Pinpoint the cell where the given text exists, returning its (x, y) midpoint coordinate. 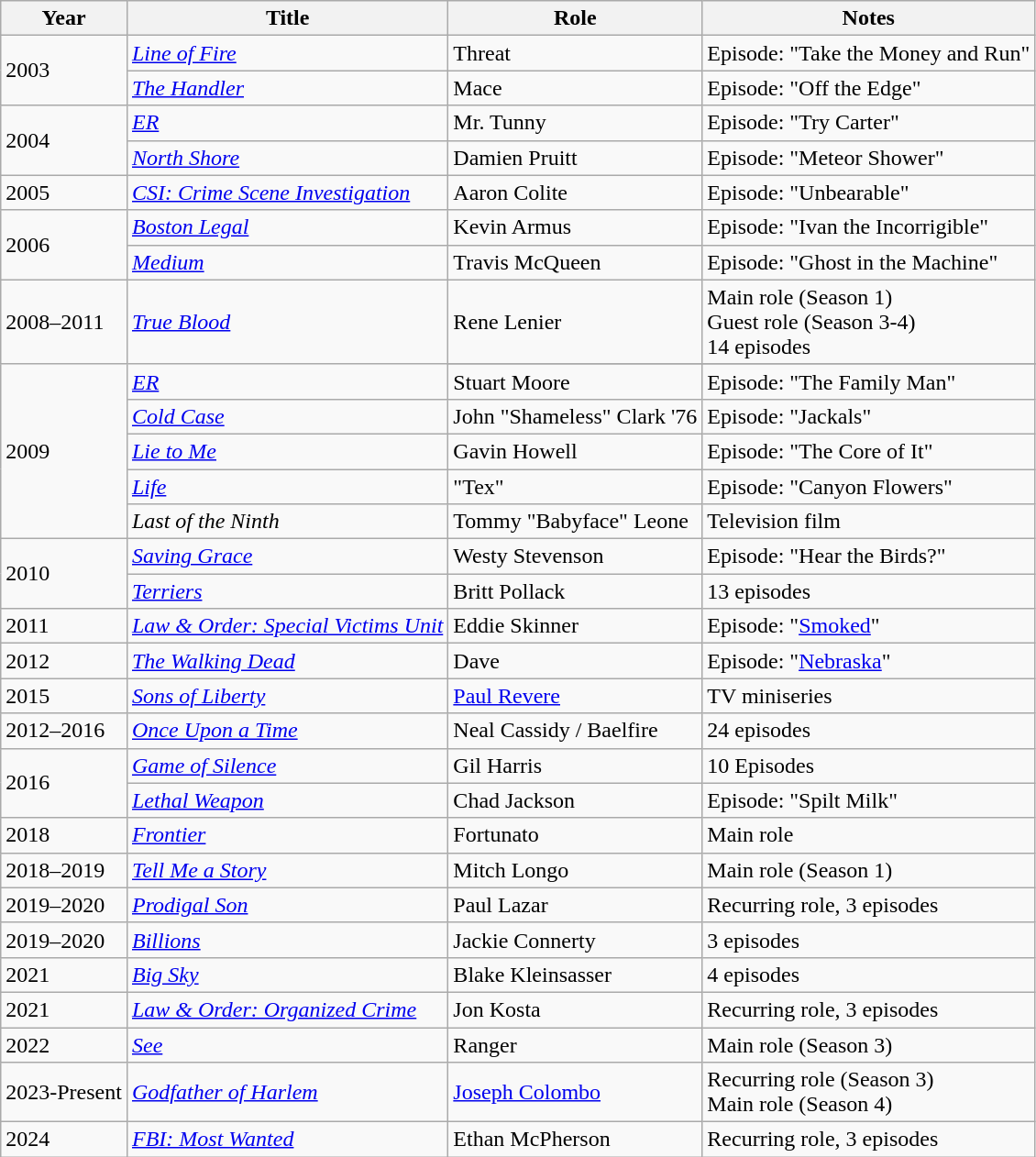
Tell Me a Story (287, 870)
2012 (64, 661)
Gavin Howell (576, 451)
Prodigal Son (287, 905)
Frontier (287, 835)
2023-Present (64, 1093)
3 episodes (869, 940)
Jon Kosta (576, 1009)
Television film (869, 522)
Fortunato (576, 835)
Mace (576, 88)
Damien Pruitt (576, 158)
Saving Grace (287, 556)
10 Episodes (869, 766)
2005 (64, 193)
2008–2011 (64, 322)
Once Upon a Time (287, 731)
CSI: Crime Scene Investigation (287, 193)
Kevin Armus (576, 227)
TV miniseries (869, 696)
Britt Pollack (576, 591)
2004 (64, 140)
Episode: "Unbearable" (869, 193)
The Walking Dead (287, 661)
Chad Jackson (576, 800)
Neal Cassidy / Baelfire (576, 731)
2010 (64, 574)
Episode: "Off the Edge" (869, 88)
Episode: "Try Carter" (869, 123)
13 episodes (869, 591)
2016 (64, 783)
Paul Lazar (576, 905)
Main role (Season 3) (869, 1044)
Episode: "Meteor Shower" (869, 158)
Role (576, 18)
2003 (64, 71)
Westy Stevenson (576, 556)
Episode: "Smoked" (869, 626)
Episode: "Canyon Flowers" (869, 487)
Eddie Skinner (576, 626)
Episode: "Jackals" (869, 416)
Notes (869, 18)
Dave (576, 661)
North Shore (287, 158)
Threat (576, 53)
Travis McQueen (576, 262)
Life (287, 487)
The Handler (287, 88)
2011 (64, 626)
Episode: "The Core of It" (869, 451)
2015 (64, 696)
Rene Lenier (576, 322)
Episode: "Ghost in the Machine" (869, 262)
Lie to Me (287, 451)
2018–2019 (64, 870)
2024 (64, 1140)
Medium (287, 262)
Big Sky (287, 975)
Law & Order: Special Victims Unit (287, 626)
Ethan McPherson (576, 1140)
24 episodes (869, 731)
Billions (287, 940)
Game of Silence (287, 766)
Terriers (287, 591)
Blake Kleinsasser (576, 975)
Jackie Connerty (576, 940)
Mitch Longo (576, 870)
Cold Case (287, 416)
Lethal Weapon (287, 800)
Episode: "Take the Money and Run" (869, 53)
Gil Harris (576, 766)
Last of the Ninth (287, 522)
Joseph Colombo (576, 1093)
2006 (64, 245)
John "Shameless" Clark '76 (576, 416)
Main role (Season 1) Guest role (Season 3-4)14 episodes (869, 322)
2012–2016 (64, 731)
4 episodes (869, 975)
Episode: "Hear the Birds?" (869, 556)
2018 (64, 835)
Year (64, 18)
Episode: "The Family Man" (869, 381)
Godfather of Harlem (287, 1093)
Main role (869, 835)
Episode: "Spilt Milk" (869, 800)
Tommy "Babyface" Leone (576, 522)
Mr. Tunny (576, 123)
Law & Order: Organized Crime (287, 1009)
Paul Revere (576, 696)
Main role (Season 1) (869, 870)
Line of Fire (287, 53)
Title (287, 18)
Recurring role (Season 3)Main role (Season 4) (869, 1093)
Stuart Moore (576, 381)
Boston Legal (287, 227)
2009 (64, 451)
True Blood (287, 322)
2022 (64, 1044)
See (287, 1044)
Episode: "Ivan the Incorrigible" (869, 227)
Sons of Liberty (287, 696)
FBI: Most Wanted (287, 1140)
Episode: "Nebraska" (869, 661)
Aaron Colite (576, 193)
Ranger (576, 1044)
"Tex" (576, 487)
